Capture the cell that displays the provided text and extract its (X, Y) central coordinate. 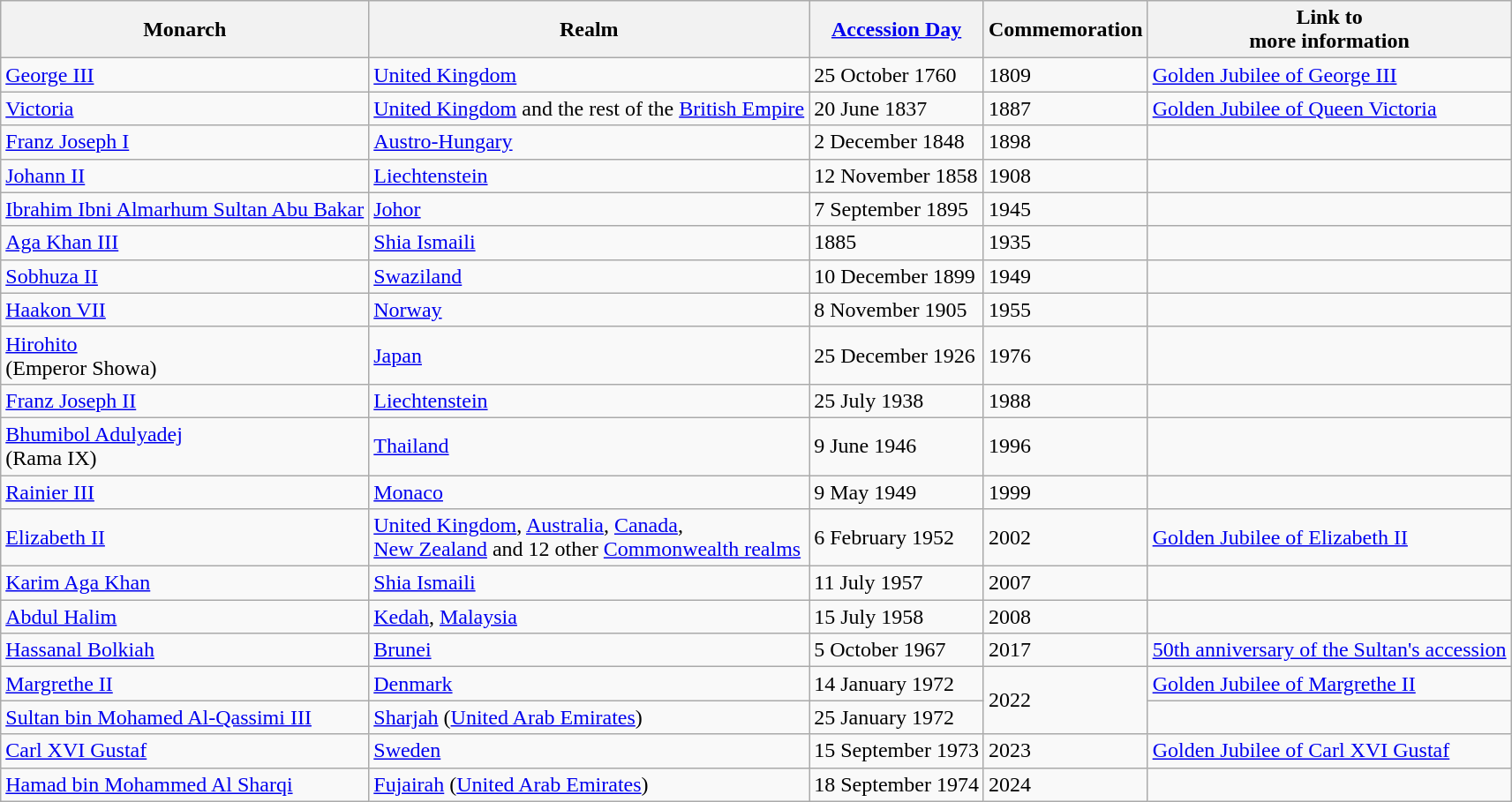
Golden Jubilee of Margrethe II (1329, 684)
Carl XVI Gustaf (185, 751)
2024 (1065, 784)
Monaco (590, 491)
Golden Jubilee of George III (1329, 75)
Karim Aga Khan (185, 583)
Denmark (590, 684)
9 May 1949 (897, 491)
Brunei (590, 650)
Franz Joseph I (185, 142)
9 June 1946 (897, 446)
Austro-Hungary (590, 142)
5 October 1967 (897, 650)
Sultan bin Mohamed Al-Qassimi III (185, 717)
11 July 1957 (897, 583)
1996 (1065, 446)
Franz Joseph II (185, 401)
25 December 1926 (897, 355)
25 January 1972 (897, 717)
1949 (1065, 276)
Norway (590, 310)
Victoria (185, 109)
12 November 1858 (897, 176)
Commemoration (1065, 30)
1988 (1065, 401)
Hirohito(Emperor Showa) (185, 355)
Realm (590, 30)
Johann II (185, 176)
25 July 1938 (897, 401)
10 December 1899 (897, 276)
6 February 1952 (897, 538)
Rainier III (185, 491)
7 September 1895 (897, 209)
1945 (1065, 209)
Ibrahim Ibni Almarhum Sultan Abu Bakar (185, 209)
18 September 1974 (897, 784)
14 January 1972 (897, 684)
50th anniversary of the Sultan's accession (1329, 650)
Fujairah (United Arab Emirates) (590, 784)
Abdul Halim (185, 617)
Kedah, Malaysia (590, 617)
United Kingdom and the rest of the British Empire (590, 109)
Link tomore information (1329, 30)
Thailand (590, 446)
2017 (1065, 650)
Margrethe II (185, 684)
Johor (590, 209)
United Kingdom (590, 75)
1999 (1065, 491)
George III (185, 75)
2023 (1065, 751)
United Kingdom, Australia, Canada,New Zealand and 12 other Commonwealth realms (590, 538)
Japan (590, 355)
2007 (1065, 583)
1887 (1065, 109)
1898 (1065, 142)
2 December 1848 (897, 142)
1976 (1065, 355)
Haakon VII (185, 310)
Hassanal Bolkiah (185, 650)
Aga Khan III (185, 243)
Golden Jubilee of Carl XVI Gustaf (1329, 751)
Golden Jubilee of Queen Victoria (1329, 109)
Monarch (185, 30)
Bhumibol Adulyadej(Rama IX) (185, 446)
2002 (1065, 538)
1885 (897, 243)
15 September 1973 (897, 751)
Accession Day (897, 30)
Sharjah (United Arab Emirates) (590, 717)
Swaziland (590, 276)
15 July 1958 (897, 617)
1809 (1065, 75)
20 June 1837 (897, 109)
Hamad bin Mohammed Al Sharqi (185, 784)
Golden Jubilee of Elizabeth II (1329, 538)
8 November 1905 (897, 310)
Sobhuza II (185, 276)
Elizabeth II (185, 538)
Sweden (590, 751)
2022 (1065, 701)
2008 (1065, 617)
1908 (1065, 176)
25 October 1760 (897, 75)
1955 (1065, 310)
1935 (1065, 243)
